Search for the cell housing the specified text and yield its [X, Y] center coordinate. 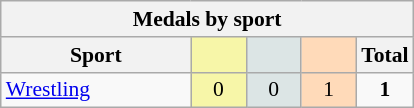
Medals by sport [208, 19]
Wrestling [96, 90]
Sport [96, 55]
Total [384, 55]
